Provide the [x, y] coordinate of the cell's center where the given text is located.  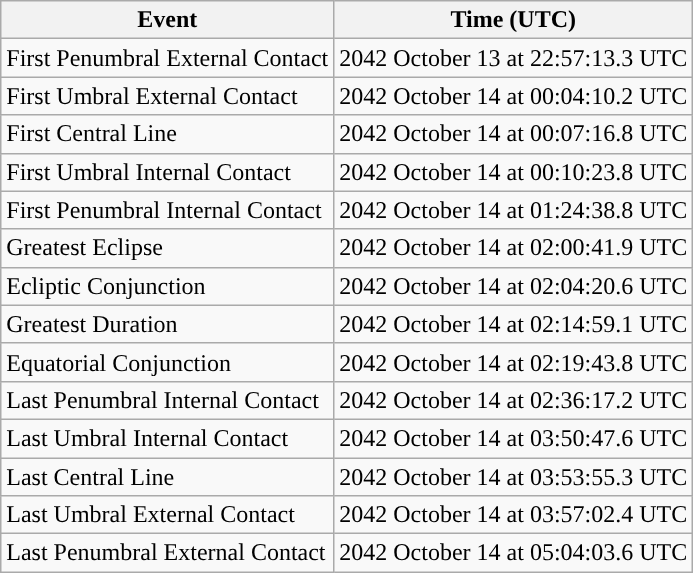
2042 October 14 at 03:50:47.6 UTC [514, 438]
Ecliptic Conjunction [168, 286]
2042 October 14 at 00:04:10.2 UTC [514, 96]
Equatorial Conjunction [168, 362]
2042 October 14 at 03:57:02.4 UTC [514, 515]
2042 October 14 at 00:10:23.8 UTC [514, 172]
Greatest Eclipse [168, 248]
Time (UTC) [514, 20]
Last Penumbral Internal Contact [168, 400]
First Central Line [168, 134]
2042 October 14 at 00:07:16.8 UTC [514, 134]
2042 October 14 at 03:53:55.3 UTC [514, 477]
2042 October 13 at 22:57:13.3 UTC [514, 58]
2042 October 14 at 02:19:43.8 UTC [514, 362]
Last Penumbral External Contact [168, 553]
First Umbral External Contact [168, 96]
2042 October 14 at 02:00:41.9 UTC [514, 248]
Last Central Line [168, 477]
2042 October 14 at 01:24:38.8 UTC [514, 210]
Greatest Duration [168, 324]
First Penumbral External Contact [168, 58]
First Penumbral Internal Contact [168, 210]
2042 October 14 at 02:14:59.1 UTC [514, 324]
First Umbral Internal Contact [168, 172]
Event [168, 20]
Last Umbral External Contact [168, 515]
2042 October 14 at 05:04:03.6 UTC [514, 553]
2042 October 14 at 02:04:20.6 UTC [514, 286]
2042 October 14 at 02:36:17.2 UTC [514, 400]
Last Umbral Internal Contact [168, 438]
